Determine the [x, y] coordinate at the center of the cell enclosing the given text.  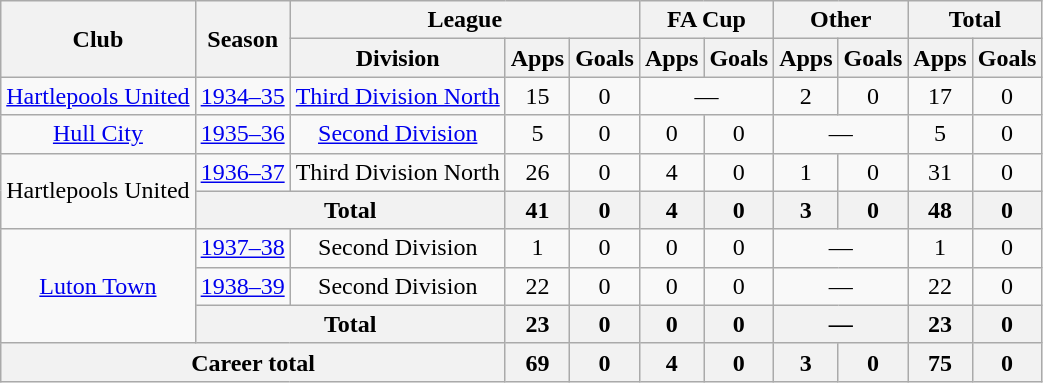
75 [940, 362]
Hull City [98, 134]
Club [98, 39]
Career total [253, 362]
Other [841, 20]
31 [940, 172]
26 [537, 172]
17 [940, 96]
48 [940, 210]
Season [242, 39]
41 [537, 210]
Division [398, 58]
Luton Town [98, 286]
1936–37 [242, 172]
1934–35 [242, 96]
1937–38 [242, 248]
15 [537, 96]
1935–36 [242, 134]
2 [806, 96]
League [464, 20]
69 [537, 362]
FA Cup [706, 20]
1938–39 [242, 286]
